Find where the given text appears and provide that cell's center as (X, Y) coordinate. 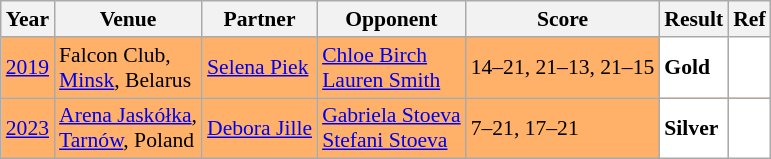
Silver (694, 128)
Gold (694, 68)
7–21, 17–21 (563, 128)
Falcon Club,Minsk, Belarus (128, 68)
Selena Piek (260, 68)
Venue (128, 19)
2019 (28, 68)
14–21, 21–13, 21–15 (563, 68)
Year (28, 19)
Result (694, 19)
2023 (28, 128)
Opponent (392, 19)
Ref (749, 19)
Partner (260, 19)
Debora Jille (260, 128)
Chloe Birch Lauren Smith (392, 68)
Arena Jaskółka,Tarnów, Poland (128, 128)
Score (563, 19)
Gabriela Stoeva Stefani Stoeva (392, 128)
